Determine the (x, y) coordinate at the center of the cell enclosing the given text.  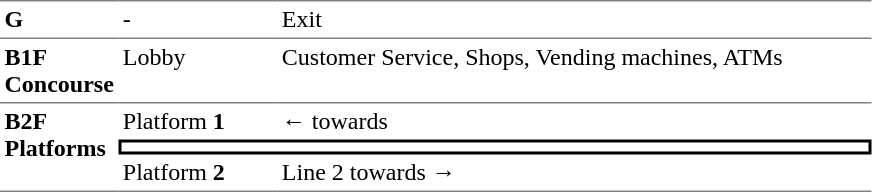
Platform 2 (198, 173)
Customer Service, Shops, Vending machines, ATMs (574, 71)
← towards (574, 122)
Platform 1 (198, 122)
- (198, 19)
G (59, 19)
Lobby (198, 71)
B1FConcourse (59, 71)
B2FPlatforms (59, 148)
Exit (574, 19)
Line 2 towards → (574, 173)
